Find where the given text appears and provide that cell's center as (X, Y) coordinate. 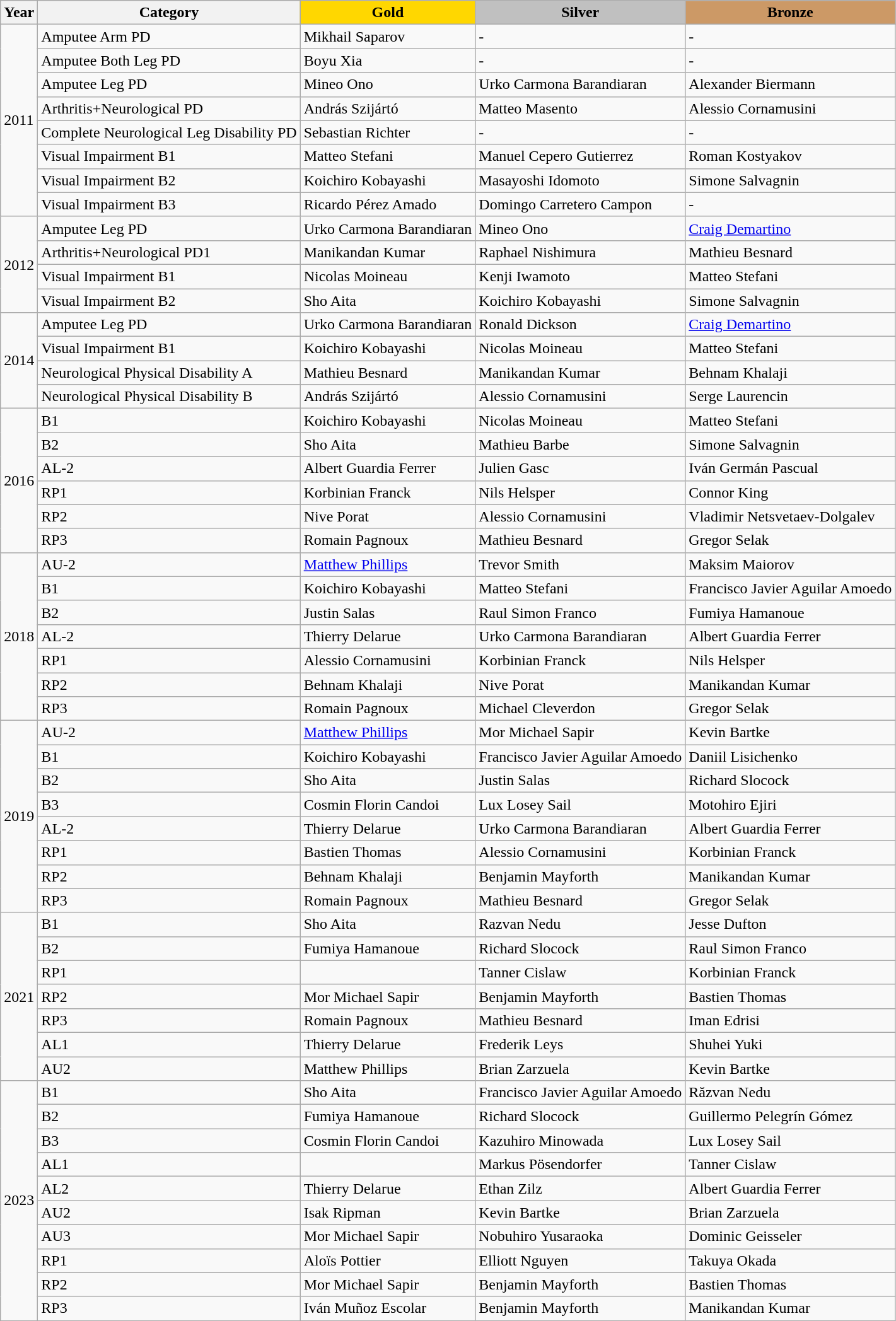
Amputee Arm PD (169, 37)
Neurological Physical Disability B (169, 397)
Mikhail Saparov (388, 37)
Silver (580, 13)
Bronze (791, 13)
Kazuhiro Minowada (580, 1141)
Masayoshi Idomoto (580, 180)
Motohiro Ejiri (791, 805)
Jesse Dufton (791, 924)
Category (169, 13)
Arthritis+Neurological PD1 (169, 252)
2023 (19, 1201)
2011 (19, 120)
Raphael Nishimura (580, 252)
Daniil Lisichenko (791, 757)
Julien Gasc (580, 468)
2016 (19, 480)
Serge Laurencin (791, 397)
Vladimir Netsvetaev-Dolgalev (791, 516)
Trevor Smith (580, 564)
Boyu Xia (388, 61)
2014 (19, 361)
Iman Edrisi (791, 1020)
Sebastian Richter (388, 132)
Domingo Carretero Campon (580, 204)
Kenji Iwamoto (580, 276)
Iván Germán Pascual (791, 468)
AU3 (169, 1237)
Ethan Zilz (580, 1189)
Visual Impairment B3 (169, 204)
Isak Ripman (388, 1213)
Nobuhiro Yusaraoka (580, 1237)
2021 (19, 996)
Ronald Dickson (580, 325)
Shuhei Yuki (791, 1044)
Dominic Geisseler (791, 1237)
Markus Pösendorfer (580, 1165)
Neurological Physical Disability A (169, 373)
Complete Neurological Leg Disability PD (169, 132)
Elliott Nguyen (580, 1260)
Roman Kostyakov (791, 156)
Razvan Nedu (580, 924)
Maksim Maiorov (791, 564)
Guillermo Pelegrín Gómez (791, 1117)
Frederik Leys (580, 1044)
AL2 (169, 1189)
Matteo Masento (580, 108)
Alexander Biermann (791, 84)
2019 (19, 817)
Iván Muñoz Escolar (388, 1308)
2012 (19, 264)
Connor King (791, 492)
Takuya Okada (791, 1260)
Ricardo Pérez Amado (388, 204)
Gold (388, 13)
Manuel Cepero Gutierrez (580, 156)
Year (19, 13)
Amputee Both Leg PD (169, 61)
Mathieu Barbe (580, 445)
Arthritis+Neurological PD (169, 108)
Michael Cleverdon (580, 709)
Aloïs Pottier (388, 1260)
Răzvan Nedu (791, 1093)
2018 (19, 636)
